Scan for the cell matching the given text and deliver its (X, Y) coordinate at center. 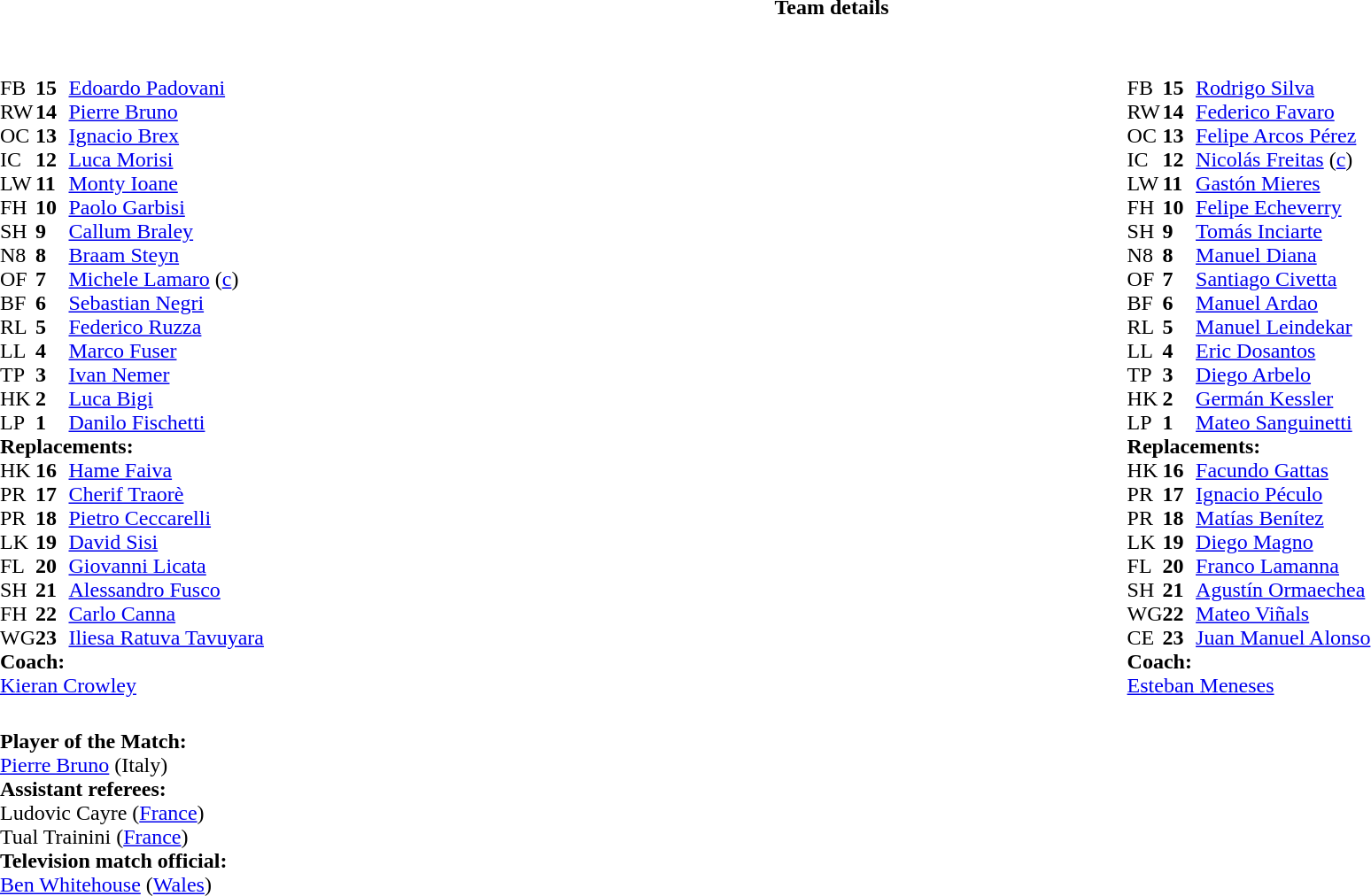
Cherif Traorè (166, 494)
Giovanni Licata (166, 567)
Marco Fuser (166, 351)
Mateo Sanguinetti (1282, 423)
Tomás Inciarte (1282, 232)
Matías Benítez (1282, 519)
Paolo Garbisi (166, 207)
Diego Arbelo (1282, 375)
Pietro Ceccarelli (166, 519)
Edoardo Padovani (166, 89)
Rodrigo Silva (1282, 89)
Mateo Viñals (1282, 614)
Nicolás Freitas (c) (1282, 159)
Monty Ioane (166, 184)
Diego Magno (1282, 542)
Iliesa Ratuva Tavuyara (166, 637)
Felipe Arcos Pérez (1282, 136)
Braam Steyn (166, 255)
Federico Favaro (1282, 112)
Luca Bigi (166, 398)
CE (1145, 637)
Danilo Fischetti (166, 423)
Alessandro Fusco (166, 590)
Pierre Bruno (166, 112)
Michele Lamaro (c) (166, 280)
Agustín Ormaechea (1282, 590)
Manuel Ardao (1282, 303)
Ignacio Brex (166, 136)
Kieran Crowley (132, 685)
Sebastian Negri (166, 303)
Gastón Mieres (1282, 184)
Santiago Civetta (1282, 280)
Manuel Diana (1282, 255)
Franco Lamanna (1282, 567)
Callum Braley (166, 232)
Facundo Gattas (1282, 471)
Manuel Leindekar (1282, 328)
Hame Faiva (166, 471)
Juan Manuel Alonso (1282, 637)
Esteban Meneses (1249, 685)
Germán Kessler (1282, 398)
Eric Dosantos (1282, 351)
Federico Ruzza (166, 328)
Luca Morisi (166, 159)
David Sisi (166, 542)
Carlo Canna (166, 614)
Ivan Nemer (166, 375)
Ignacio Péculo (1282, 494)
Felipe Echeverry (1282, 207)
